Provide the (X, Y) coordinate of the cell's center where the given text is located.  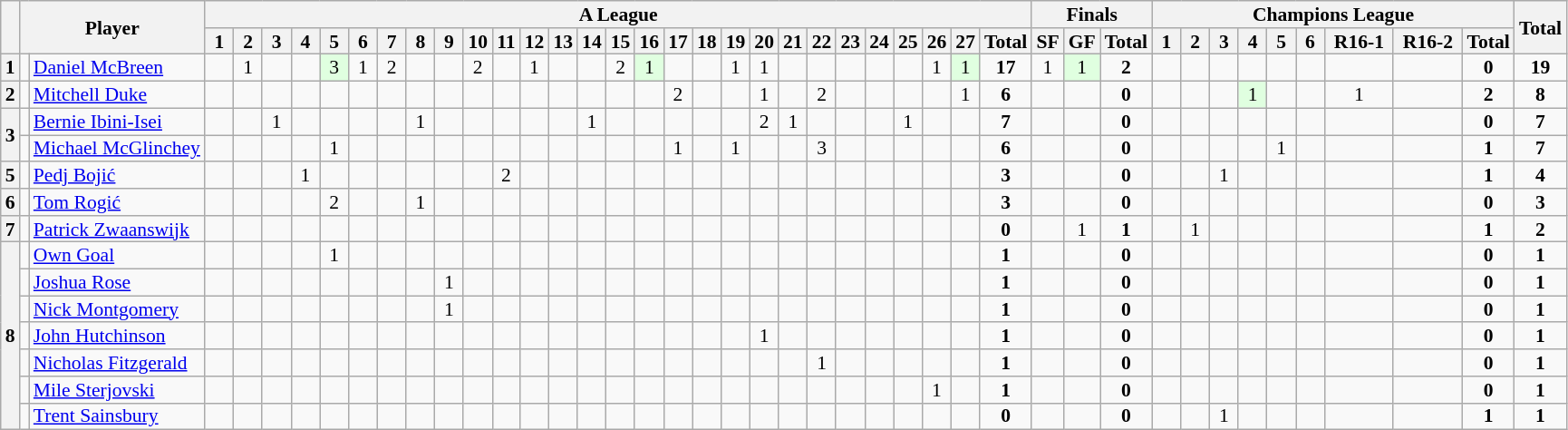
Nicholas Fitzgerald (117, 363)
Finals (1091, 15)
GF (1082, 42)
27 (965, 42)
Trent Sainsbury (117, 416)
Joshua Rose (117, 283)
Champions League (1333, 15)
Mitchell Duke (117, 95)
Pedj Bojić (117, 175)
21 (793, 42)
Own Goal (117, 256)
Player (112, 27)
Michael McGlinchey (117, 149)
Tom Rogić (117, 202)
11 (506, 42)
26 (937, 42)
R16-2 (1428, 42)
10 (478, 42)
John Hutchinson (117, 337)
Daniel McBreen (117, 68)
R16-1 (1359, 42)
13 (563, 42)
16 (649, 42)
12 (535, 42)
25 (908, 42)
24 (879, 42)
Patrick Zwaanswijk (117, 230)
15 (621, 42)
Bernie Ibini-Isei (117, 122)
SF (1048, 42)
14 (592, 42)
9 (450, 42)
A League (618, 15)
20 (764, 42)
23 (850, 42)
Mile Sterjovski (117, 390)
Nick Montgomery (117, 309)
22 (822, 42)
18 (707, 42)
